Search for the cell housing the specified text and yield its [x, y] center coordinate. 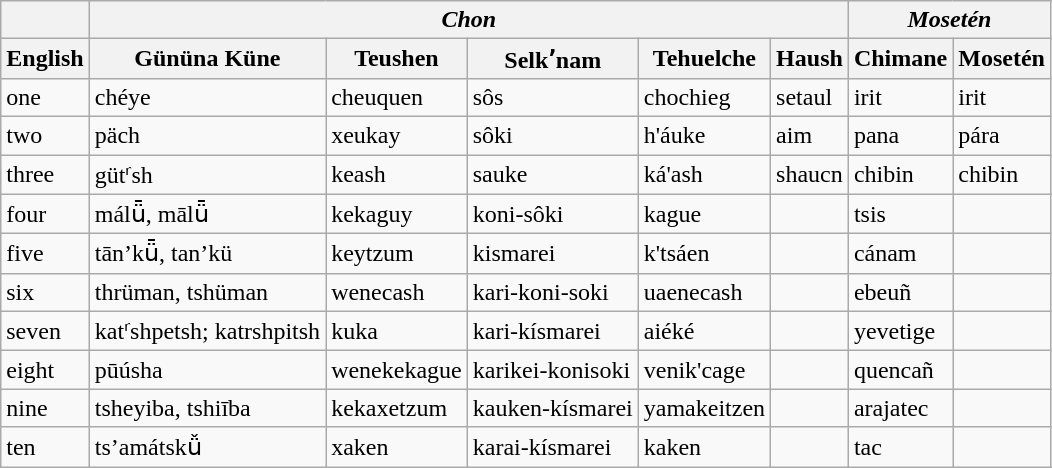
wenekekague [397, 370]
Chimane [900, 59]
keytzum [397, 254]
kekaguy [397, 214]
cánam [900, 254]
kaken [704, 447]
kari-kísmarei [552, 331]
nine [45, 408]
tsis [900, 214]
venik'cage [704, 370]
Gününa Küne [207, 59]
ts’amátskǚ [207, 447]
aiéké [704, 331]
kuka [397, 331]
Haush [810, 59]
seven [45, 331]
chéye [207, 97]
shaucn [810, 174]
ebeuñ [900, 292]
karai-kísmarei [552, 447]
k'tsáen [704, 254]
kari-koni-soki [552, 292]
English [45, 59]
aim [810, 135]
Tehuelche [704, 59]
one [45, 97]
Chon [468, 20]
two [45, 135]
koni-sôki [552, 214]
quencañ [900, 370]
päch [207, 135]
sôki [552, 135]
six [45, 292]
kismarei [552, 254]
eight [45, 370]
xaken [397, 447]
yevetige [900, 331]
keash [397, 174]
wenecash [397, 292]
málǖ, mālǖ [207, 214]
ká'ash [704, 174]
kauken-kísmarei [552, 408]
four [45, 214]
five [45, 254]
h'áuke [704, 135]
thrüman, tshüman [207, 292]
tān’kǖ, tan’kü [207, 254]
Selkʼnam [552, 59]
kekaxetzum [397, 408]
pana [900, 135]
gütʳsh [207, 174]
chochieg [704, 97]
kague [704, 214]
cheuquen [397, 97]
karikei-konisoki [552, 370]
katʳshpetsh; katrshpitsh [207, 331]
setaul [810, 97]
arajatec [900, 408]
pára [1002, 135]
tac [900, 447]
pūúsha [207, 370]
three [45, 174]
tsheyiba, tshiība [207, 408]
xeukay [397, 135]
sauke [552, 174]
ten [45, 447]
sôs [552, 97]
uaenecash [704, 292]
yamakeitzen [704, 408]
Teushen [397, 59]
